For the text-containing cell, return its midpoint in [x, y] coordinate format. 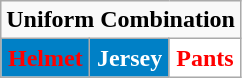
Helmet [46, 58]
Jersey [130, 58]
Pants [204, 58]
Uniform Combination [121, 20]
